Determine the (X, Y) coordinate at the center of the cell enclosing the given text.  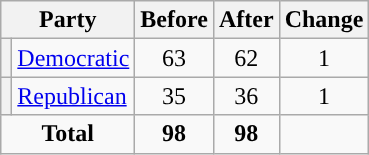
After (246, 20)
Party (68, 20)
Total (68, 134)
62 (246, 58)
35 (174, 96)
Before (174, 20)
63 (174, 58)
Democratic (74, 58)
Change (324, 20)
Republican (74, 96)
36 (246, 96)
